Capture the cell that displays the provided text and extract its [X, Y] central coordinate. 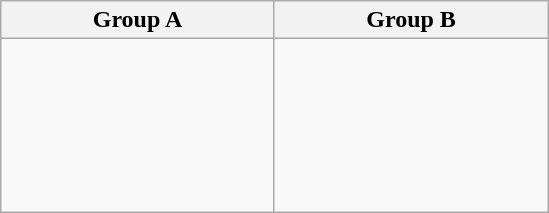
Group B [411, 20]
Group A [138, 20]
